Identify which cell holds the provided text, then report its [x, y] central coordinate. 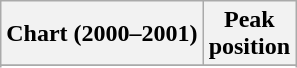
Peakposition [249, 34]
Chart (2000–2001) [102, 34]
